Detect which cell encompasses the target text, then output its [x, y] center coordinate. 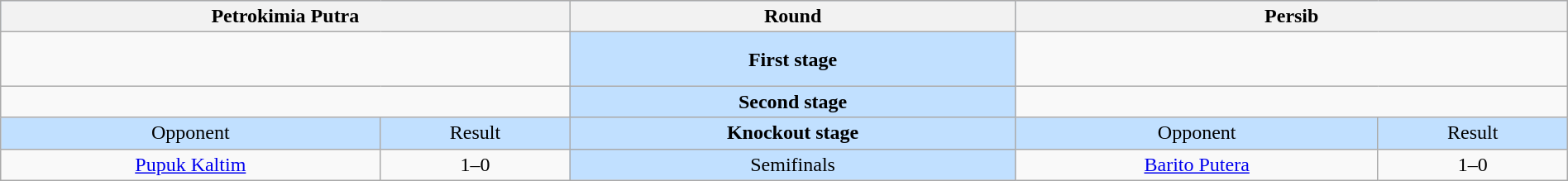
Petrokimia Putra [285, 17]
Round [792, 17]
Pupuk Kaltim [190, 164]
Semifinals [792, 164]
Barito Putera [1197, 164]
Second stage [792, 102]
Persib [1292, 17]
First stage [792, 60]
Knockout stage [792, 133]
